Pinpoint the cell where the given text exists, returning its [x, y] midpoint coordinate. 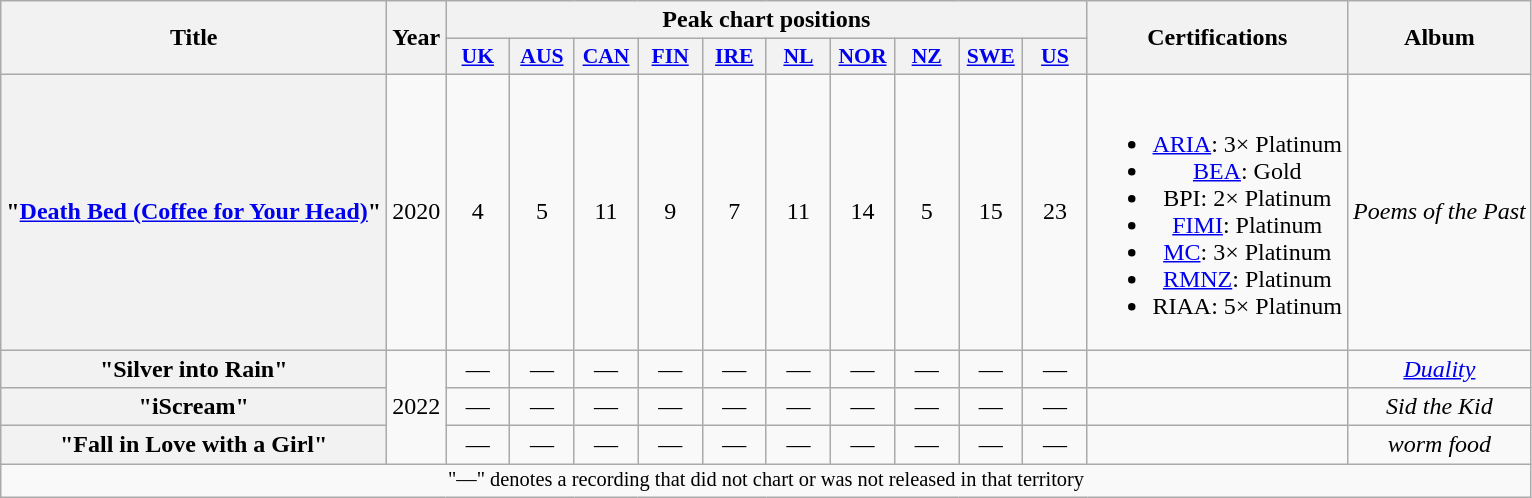
FIN [670, 57]
23 [1055, 212]
Album [1440, 38]
Duality [1440, 369]
US [1055, 57]
NOR [862, 57]
NL [798, 57]
15 [991, 212]
"Fall in Love with a Girl" [194, 445]
Title [194, 38]
IRE [734, 57]
worm food [1440, 445]
"iScream" [194, 407]
9 [670, 212]
4 [478, 212]
2022 [416, 407]
Poems of the Past [1440, 212]
Certifications [1218, 38]
7 [734, 212]
AUS [542, 57]
"Death Bed (Coffee for Your Head)" [194, 212]
Sid the Kid [1440, 407]
"—" denotes a recording that did not chart or was not released in that territory [766, 481]
14 [862, 212]
"Silver into Rain" [194, 369]
CAN [606, 57]
Year [416, 38]
Peak chart positions [766, 20]
ARIA: 3× PlatinumBEA: GoldBPI: 2× PlatinumFIMI: PlatinumMC: 3× PlatinumRMNZ: PlatinumRIAA: 5× Platinum [1218, 212]
SWE [991, 57]
2020 [416, 212]
NZ [927, 57]
UK [478, 57]
